Determine the [x, y] coordinate at the center of the cell enclosing the given text.  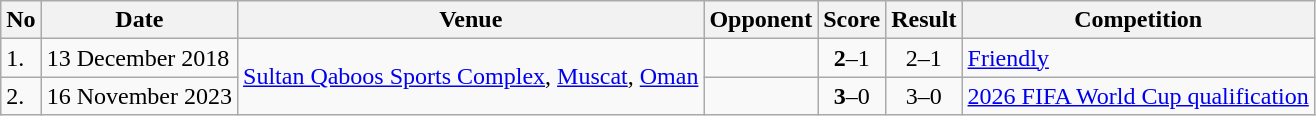
Sultan Qaboos Sports Complex, Muscat, Oman [471, 77]
Opponent [761, 20]
16 November 2023 [139, 96]
Score [852, 20]
No [21, 20]
13 December 2018 [139, 58]
Competition [1138, 20]
Date [139, 20]
Venue [471, 20]
Friendly [1138, 58]
1. [21, 58]
Result [924, 20]
2. [21, 96]
2026 FIFA World Cup qualification [1138, 96]
